Return [X, Y] of the center of cell containing provided text 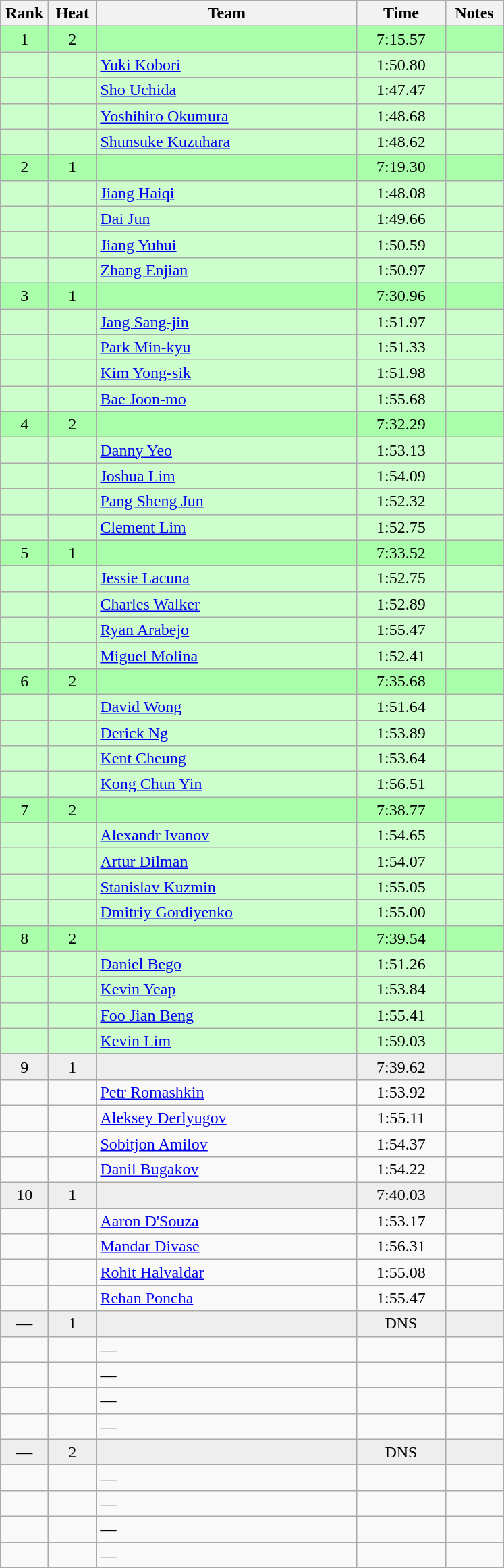
Aaron D'Souza [227, 1221]
David Wong [227, 707]
6 [24, 681]
8 [24, 938]
3 [24, 296]
1:48.08 [401, 193]
Kent Cheung [227, 759]
Bae Joon-mo [227, 399]
Derick Ng [227, 732]
7:33.52 [401, 553]
Kevin Yeap [227, 990]
Kim Yong-sik [227, 373]
Miguel Molina [227, 655]
Kevin Lim [227, 1041]
Ryan Arabejo [227, 630]
Dai Jun [227, 219]
Rohit Halvaldar [227, 1272]
7:38.77 [401, 810]
1:50.59 [401, 244]
1:52.89 [401, 604]
7:39.54 [401, 938]
1:55.68 [401, 399]
1:53.89 [401, 732]
Clement Lim [227, 527]
1:52.32 [401, 502]
Jang Sang-jin [227, 322]
Foo Jian Beng [227, 1015]
1:51.33 [401, 348]
1:53.84 [401, 990]
Joshua Lim [227, 476]
1:52.41 [401, 655]
Sho Uchida [227, 90]
1:47.47 [401, 90]
9 [24, 1066]
Jiang Yuhui [227, 244]
1:51.98 [401, 373]
1:59.03 [401, 1041]
Aleksey Derlyugov [227, 1118]
Daniel Bego [227, 964]
1:48.62 [401, 142]
5 [24, 553]
1:54.09 [401, 476]
Jiang Haiqi [227, 193]
1:55.08 [401, 1272]
Heat [73, 13]
1:54.65 [401, 836]
Zhang Enjian [227, 270]
Alexandr Ivanov [227, 836]
4 [24, 425]
1:50.80 [401, 65]
1:51.64 [401, 707]
Mandar Divase [227, 1247]
Petr Romashkin [227, 1092]
7:35.68 [401, 681]
Time [401, 13]
1:50.97 [401, 270]
Sobitjon Amilov [227, 1144]
Park Min-kyu [227, 348]
1:53.17 [401, 1221]
Kong Chun Yin [227, 784]
1:54.22 [401, 1170]
1:49.66 [401, 219]
Dmitriy Gordiyenko [227, 913]
1:55.41 [401, 1015]
7 [24, 810]
1:53.92 [401, 1092]
Charles Walker [227, 604]
7:32.29 [401, 425]
7:40.03 [401, 1195]
Yoshihiro Okumura [227, 116]
Team [227, 13]
Rank [24, 13]
7:39.62 [401, 1066]
1:48.68 [401, 116]
Artur Dilman [227, 861]
7:19.30 [401, 167]
1:54.07 [401, 861]
Stanislav Kuzmin [227, 887]
1:56.31 [401, 1247]
1:53.64 [401, 759]
7:15.57 [401, 39]
1:54.37 [401, 1144]
Pang Sheng Jun [227, 502]
10 [24, 1195]
7:30.96 [401, 296]
1:51.97 [401, 322]
1:56.51 [401, 784]
1:55.00 [401, 913]
1:51.26 [401, 964]
Yuki Kobori [227, 65]
1:55.05 [401, 887]
Shunsuke Kuzuhara [227, 142]
Jessie Lacuna [227, 578]
Rehan Poncha [227, 1298]
Danil Bugakov [227, 1170]
Danny Yeo [227, 450]
1:55.11 [401, 1118]
1:53.13 [401, 450]
Notes [474, 13]
